Identify which cell holds the provided text, then report its (X, Y) central coordinate. 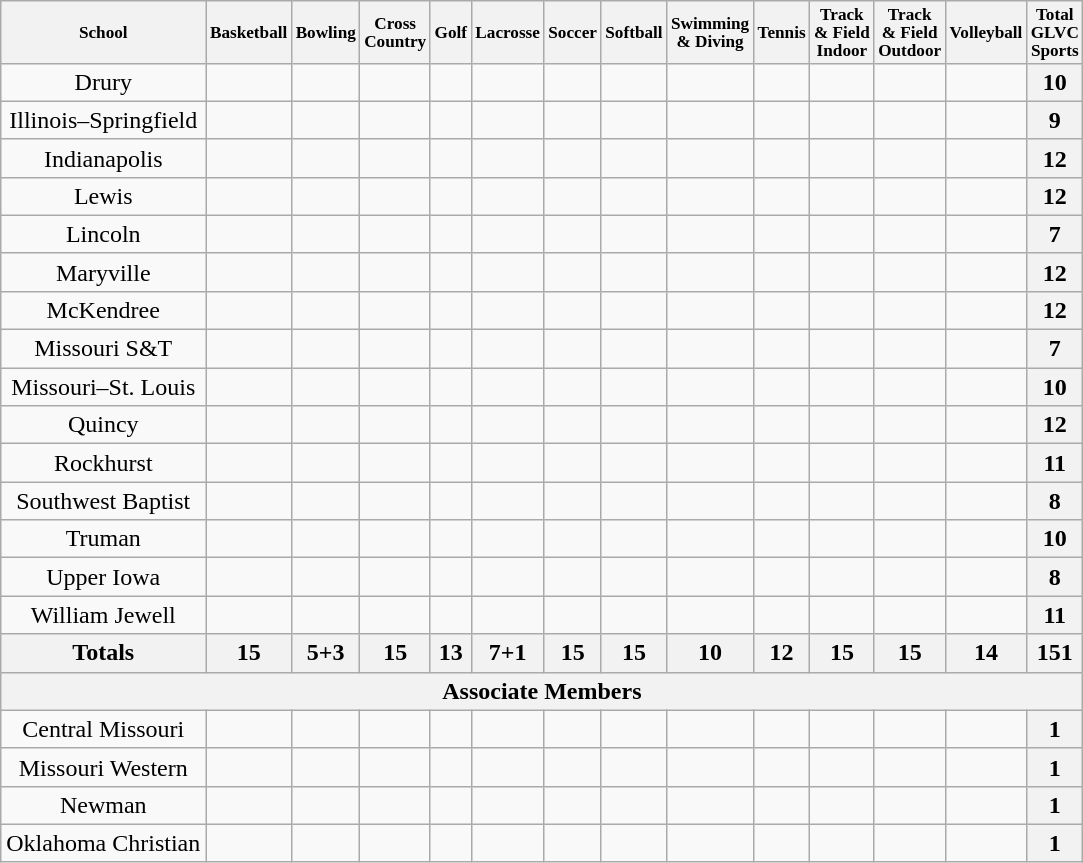
Lincoln (104, 234)
13 (450, 653)
Newman (104, 805)
Rockhurst (104, 463)
Indianapolis (104, 158)
Southwest Baptist (104, 501)
Totals (104, 653)
7+1 (508, 653)
Volleyball (986, 32)
Quincy (104, 425)
Basketball (249, 32)
Soccer (572, 32)
TotalGLVCSports (1055, 32)
Softball (634, 32)
Bowling (326, 32)
Illinois–Springfield (104, 120)
Missouri S&T (104, 349)
Missouri–St. Louis (104, 387)
Truman (104, 539)
Track& FieldIndoor (842, 32)
9 (1055, 120)
Oklahoma Christian (104, 843)
Track& FieldOutdoor (910, 32)
McKendree (104, 310)
5+3 (326, 653)
William Jewell (104, 615)
Lacrosse (508, 32)
Lewis (104, 196)
Drury (104, 82)
Associate Members (542, 691)
14 (986, 653)
School (104, 32)
Missouri Western (104, 767)
Golf (450, 32)
Maryville (104, 272)
Upper Iowa (104, 577)
CrossCountry (395, 32)
Swimming& Diving (710, 32)
Tennis (781, 32)
Central Missouri (104, 729)
151 (1055, 653)
